Identify which cell holds the provided text, then report its (x, y) central coordinate. 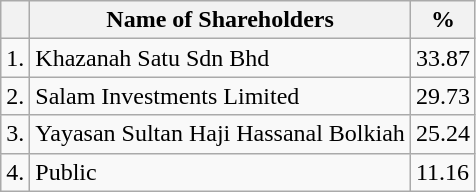
33.87 (442, 58)
Name of Shareholders (220, 20)
Khazanah Satu Sdn Bhd (220, 58)
Yayasan Sultan Haji Hassanal Bolkiah (220, 134)
29.73 (442, 96)
4. (16, 172)
Salam Investments Limited (220, 96)
1. (16, 58)
3. (16, 134)
2. (16, 96)
25.24 (442, 134)
Public (220, 172)
11.16 (442, 172)
% (442, 20)
